Output the [X, Y] coordinate of the center of the cell containing the given text.  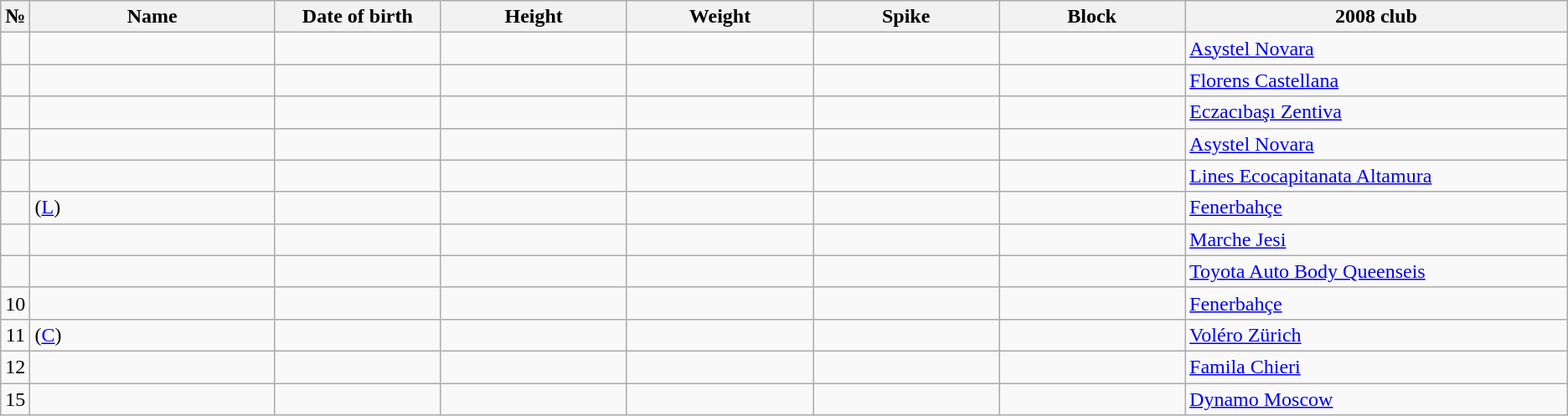
15 [15, 399]
Voléro Zürich [1377, 335]
(L) [152, 208]
Toyota Auto Body Queenseis [1377, 271]
11 [15, 335]
Florens Castellana [1377, 80]
Spike [906, 17]
(C) [152, 335]
Famila Chieri [1377, 367]
Eczacıbaşı Zentiva [1377, 112]
Date of birth [358, 17]
Block [1092, 17]
Lines Ecocapitanata Altamura [1377, 176]
Weight [720, 17]
10 [15, 303]
Marche Jesi [1377, 239]
12 [15, 367]
Height [534, 17]
Dynamo Moscow [1377, 399]
Name [152, 17]
№ [15, 17]
2008 club [1377, 17]
